For the text-containing cell, return its midpoint in [x, y] coordinate format. 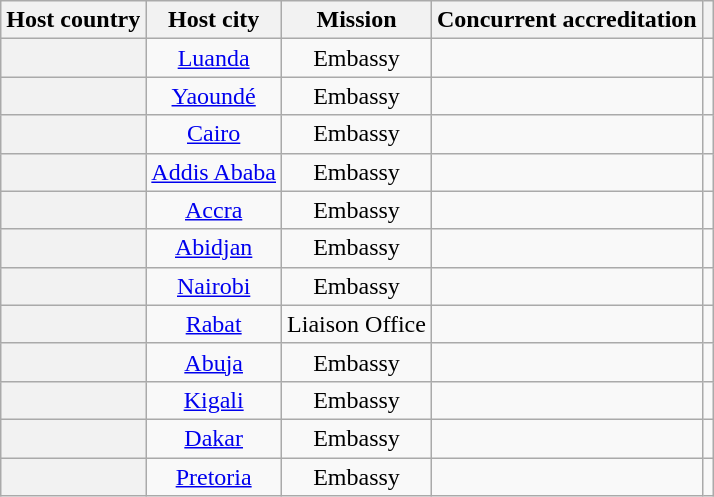
Dakar [214, 438]
Concurrent accreditation [566, 20]
Abidjan [214, 248]
Accra [214, 210]
Rabat [214, 324]
Yaoundé [214, 96]
Abuja [214, 362]
Kigali [214, 400]
Cairo [214, 134]
Mission [357, 20]
Pretoria [214, 477]
Luanda [214, 58]
Liaison Office [357, 324]
Nairobi [214, 286]
Host country [74, 20]
Host city [214, 20]
Addis Ababa [214, 172]
